Locate the cell with the specified text and output its (x, y) center coordinate. 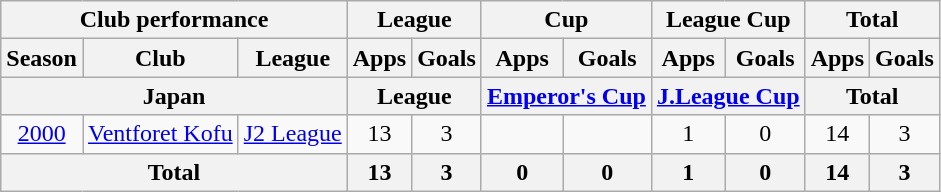
2000 (42, 134)
J.League Cup (728, 96)
J2 League (292, 134)
Club performance (174, 20)
Cup (566, 20)
Club (160, 58)
Season (42, 58)
Emperor's Cup (566, 96)
Japan (174, 96)
League Cup (728, 20)
Ventforet Kofu (160, 134)
